Return [X, Y] of the center of cell containing provided text 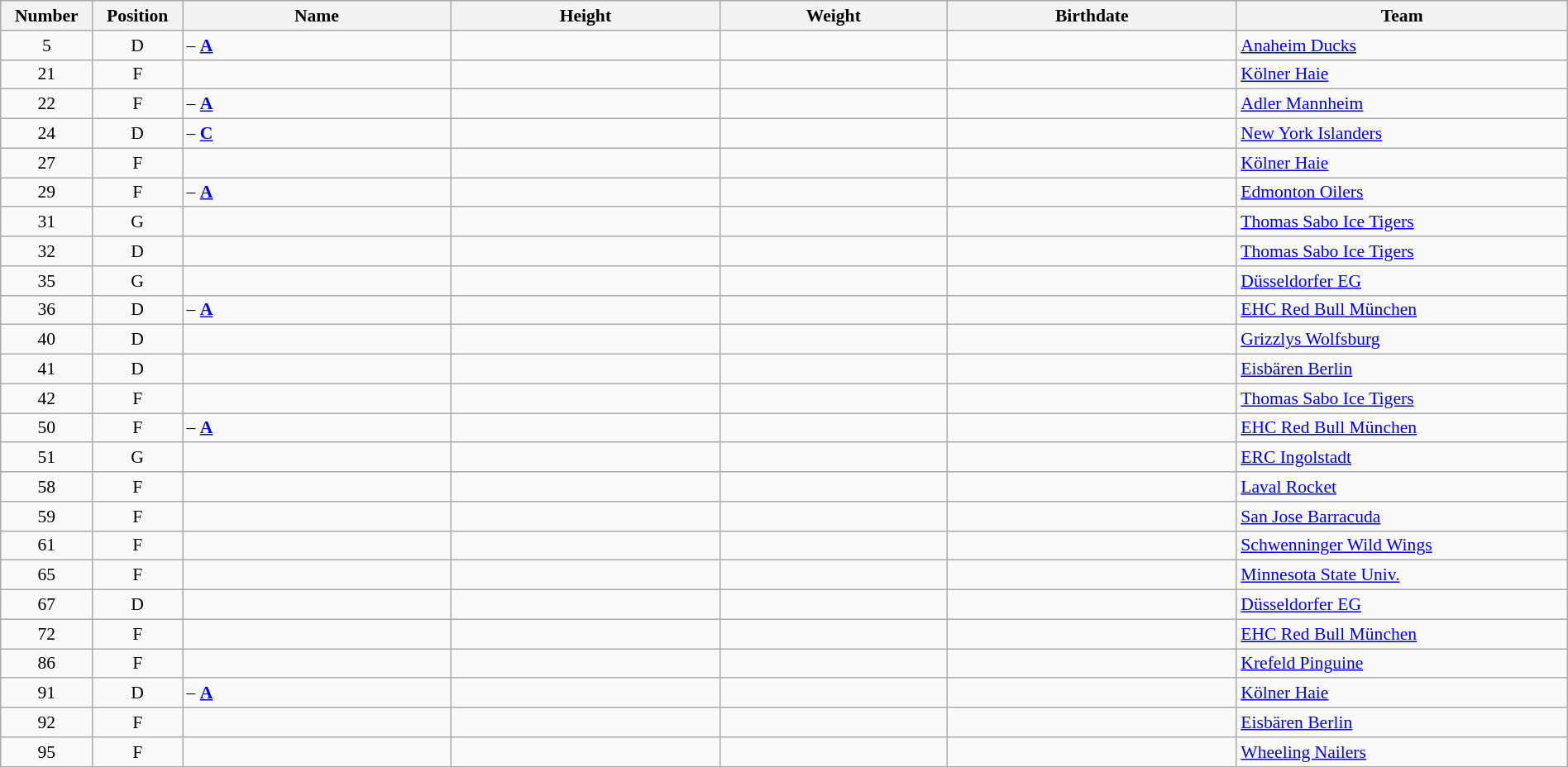
65 [46, 575]
Anaheim Ducks [1402, 45]
Birthdate [1092, 16]
Number [46, 16]
41 [46, 369]
36 [46, 310]
42 [46, 398]
Wheeling Nailers [1402, 752]
67 [46, 605]
31 [46, 222]
95 [46, 752]
91 [46, 693]
72 [46, 634]
New York Islanders [1402, 134]
24 [46, 134]
ERC Ingolstadt [1402, 458]
Edmonton Oilers [1402, 193]
22 [46, 104]
21 [46, 74]
92 [46, 722]
61 [46, 545]
27 [46, 163]
Weight [834, 16]
58 [46, 487]
Team [1402, 16]
29 [46, 193]
59 [46, 517]
Minnesota State Univ. [1402, 575]
86 [46, 664]
Name [316, 16]
Laval Rocket [1402, 487]
Height [586, 16]
32 [46, 251]
San Jose Barracuda [1402, 517]
Krefeld Pinguine [1402, 664]
50 [46, 428]
Position [137, 16]
40 [46, 340]
Grizzlys Wolfsburg [1402, 340]
– C [316, 134]
Schwenninger Wild Wings [1402, 545]
35 [46, 281]
5 [46, 45]
51 [46, 458]
Adler Mannheim [1402, 104]
